Scan for the cell matching the given text and deliver its (x, y) coordinate at center. 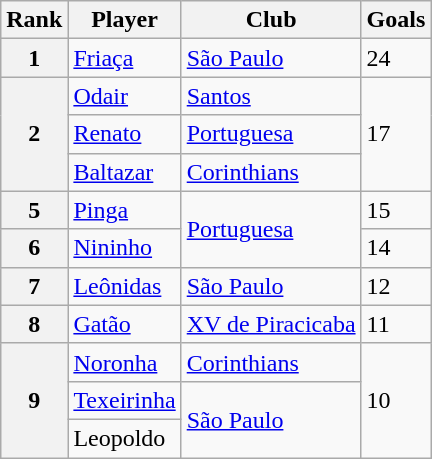
Texeirinha (124, 400)
5 (34, 210)
Rank (34, 20)
14 (396, 248)
17 (396, 134)
Noronha (124, 362)
Player (124, 20)
15 (396, 210)
9 (34, 400)
Friaça (124, 58)
Gatão (124, 324)
1 (34, 58)
Leônidas (124, 286)
24 (396, 58)
Renato (124, 134)
10 (396, 400)
Goals (396, 20)
7 (34, 286)
Nininho (124, 248)
6 (34, 248)
Pinga (124, 210)
Odair (124, 96)
12 (396, 286)
Club (271, 20)
Leopoldo (124, 438)
8 (34, 324)
2 (34, 134)
Baltazar (124, 172)
Santos (271, 96)
11 (396, 324)
XV de Piracicaba (271, 324)
